Output the (x, y) coordinate of the center of the cell containing the given text.  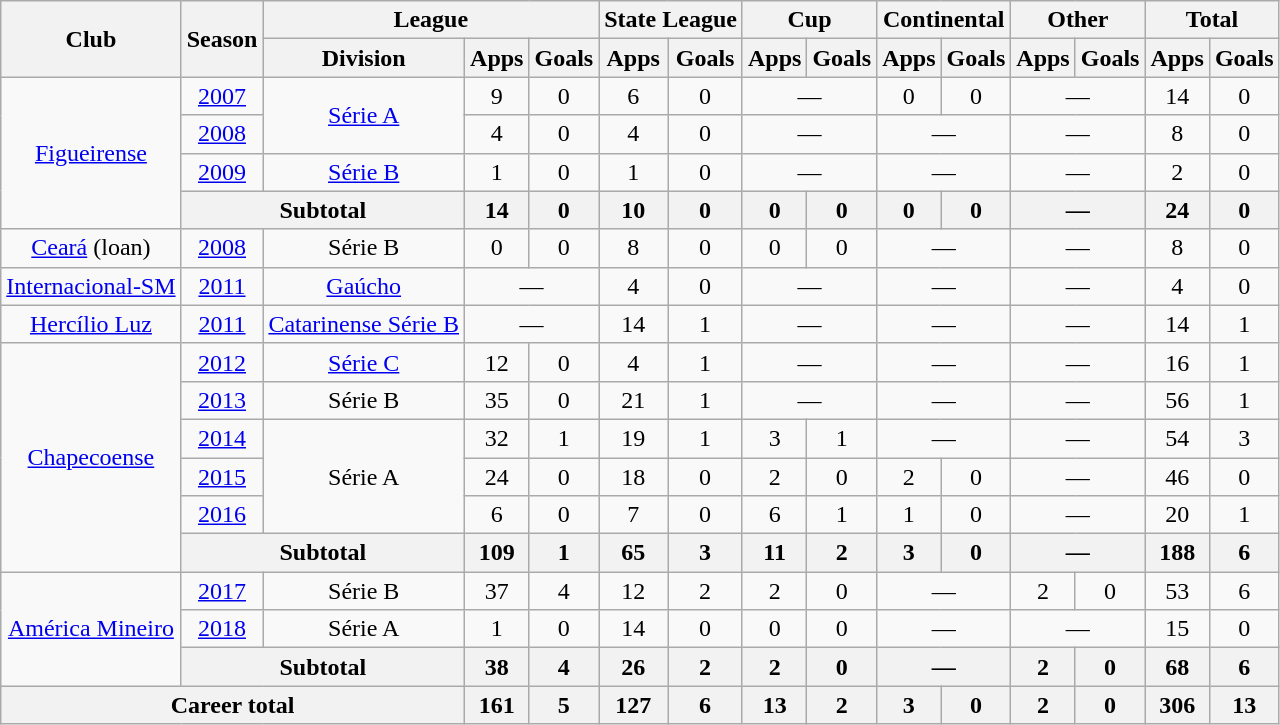
Cup (809, 20)
2018 (222, 629)
21 (634, 400)
46 (1177, 477)
Internacional-SM (91, 286)
Ceará (loan) (91, 248)
Club (91, 39)
26 (634, 667)
38 (497, 667)
2016 (222, 515)
2017 (222, 591)
20 (1177, 515)
18 (634, 477)
9 (497, 96)
10 (634, 210)
5 (564, 705)
Catarinense Série B (364, 324)
68 (1177, 667)
53 (1177, 591)
127 (634, 705)
Figueirense (91, 153)
2015 (222, 477)
Chapecoense (91, 457)
Série C (364, 362)
109 (497, 553)
56 (1177, 400)
Other (1078, 20)
188 (1177, 553)
State League (671, 20)
306 (1177, 705)
35 (497, 400)
161 (497, 705)
League (431, 20)
11 (774, 553)
2012 (222, 362)
Continental (944, 20)
Hercílio Luz (91, 324)
Total (1212, 20)
19 (634, 438)
Division (364, 58)
32 (497, 438)
2009 (222, 172)
2013 (222, 400)
2014 (222, 438)
Season (222, 39)
65 (634, 553)
16 (1177, 362)
15 (1177, 629)
América Mineiro (91, 629)
Gaúcho (364, 286)
54 (1177, 438)
Career total (233, 705)
7 (634, 515)
2007 (222, 96)
37 (497, 591)
